Return [X, Y] of the center of cell containing provided text 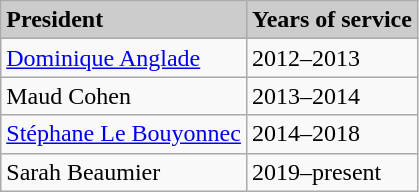
2013–2014 [332, 96]
President [124, 20]
Years of service [332, 20]
Dominique Anglade [124, 58]
Maud Cohen [124, 96]
2012–2013 [332, 58]
2019–present [332, 172]
Sarah Beaumier [124, 172]
2014–2018 [332, 134]
Stéphane Le Bouyonnec [124, 134]
